Find where the given text appears and provide that cell's center as [X, Y] coordinate. 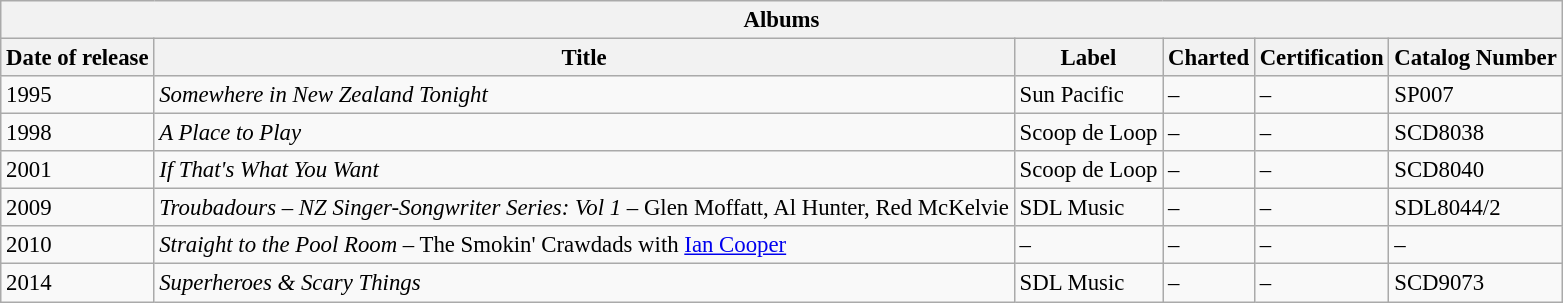
Straight to the Pool Room – The Smokin' Crawdads with Ian Cooper [584, 245]
2001 [78, 170]
SDL8044/2 [1476, 208]
SCD9073 [1476, 283]
Label [1088, 58]
Charted [1209, 58]
A Place to Play [584, 133]
Title [584, 58]
1995 [78, 95]
Albums [782, 20]
SCD8038 [1476, 133]
Somewhere in New Zealand Tonight [584, 95]
Sun Pacific [1088, 95]
1998 [78, 133]
SP007 [1476, 95]
Troubadours – NZ Singer-Songwriter Series: Vol 1 – Glen Moffatt, Al Hunter, Red McKelvie [584, 208]
Certification [1322, 58]
2010 [78, 245]
2014 [78, 283]
2009 [78, 208]
If That's What You Want [584, 170]
Date of release [78, 58]
Catalog Number [1476, 58]
SCD8040 [1476, 170]
Superheroes & Scary Things [584, 283]
